Find where the given text appears and provide that cell's center as (X, Y) coordinate. 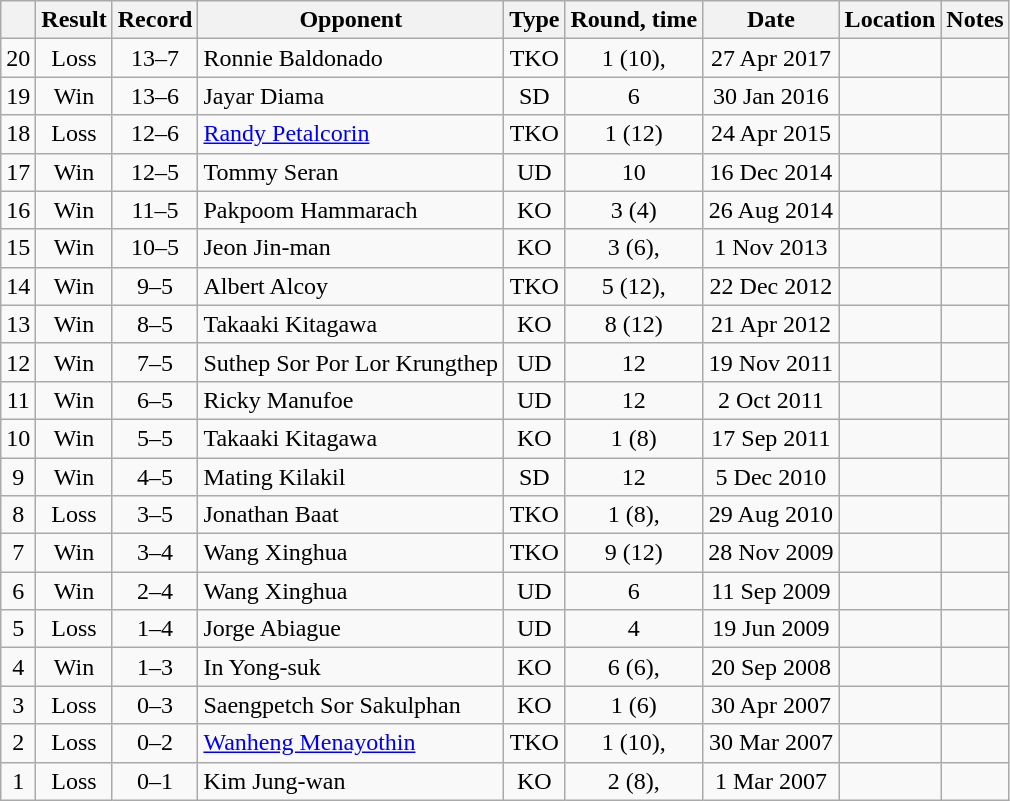
In Yong-suk (351, 667)
19 (18, 96)
Jorge Abiague (351, 629)
Date (771, 20)
1 (8) (634, 438)
1 (12) (634, 134)
13 (18, 324)
4–5 (155, 477)
19 Jun 2009 (771, 629)
Notes (975, 20)
3 (4) (634, 210)
Albert Alcoy (351, 286)
13–7 (155, 58)
3 (6), (634, 248)
6–5 (155, 400)
Jeon Jin-man (351, 248)
13–6 (155, 96)
15 (18, 248)
1 (6) (634, 705)
1 Nov 2013 (771, 248)
1 (8), (634, 515)
Opponent (351, 20)
1 Mar 2007 (771, 781)
9 (18, 477)
20 Sep 2008 (771, 667)
6 (6), (634, 667)
9 (12) (634, 553)
Kim Jung-wan (351, 781)
30 Jan 2016 (771, 96)
2–4 (155, 591)
27 Apr 2017 (771, 58)
Round, time (634, 20)
1–4 (155, 629)
Location (890, 20)
Saengpetch Sor Sakulphan (351, 705)
3–5 (155, 515)
Mating Kilakil (351, 477)
14 (18, 286)
16 (18, 210)
5–5 (155, 438)
Jayar Diama (351, 96)
2 (18, 743)
26 Aug 2014 (771, 210)
3–4 (155, 553)
2 Oct 2011 (771, 400)
11 (18, 400)
Wanheng Menayothin (351, 743)
Ronnie Baldonado (351, 58)
2 (8), (634, 781)
Ricky Manufoe (351, 400)
19 Nov 2011 (771, 362)
10–5 (155, 248)
Record (155, 20)
8 (18, 515)
30 Apr 2007 (771, 705)
17 Sep 2011 (771, 438)
5 (12), (634, 286)
16 Dec 2014 (771, 172)
18 (18, 134)
12–5 (155, 172)
30 Mar 2007 (771, 743)
Tommy Seran (351, 172)
8–5 (155, 324)
Suthep Sor Por Lor Krungthep (351, 362)
0–2 (155, 743)
12–6 (155, 134)
22 Dec 2012 (771, 286)
11 Sep 2009 (771, 591)
7–5 (155, 362)
Result (74, 20)
0–3 (155, 705)
Pakpoom Hammarach (351, 210)
21 Apr 2012 (771, 324)
8 (12) (634, 324)
20 (18, 58)
1–3 (155, 667)
7 (18, 553)
Type (534, 20)
28 Nov 2009 (771, 553)
11–5 (155, 210)
1 (18, 781)
0–1 (155, 781)
Jonathan Baat (351, 515)
9–5 (155, 286)
17 (18, 172)
29 Aug 2010 (771, 515)
24 Apr 2015 (771, 134)
3 (18, 705)
Randy Petalcorin (351, 134)
5 Dec 2010 (771, 477)
5 (18, 629)
